Detect which cell encompasses the target text, then output its (X, Y) center coordinate. 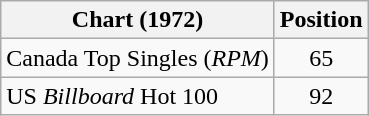
65 (321, 58)
Position (321, 20)
US Billboard Hot 100 (138, 96)
Canada Top Singles (RPM) (138, 58)
92 (321, 96)
Chart (1972) (138, 20)
